From the cell containing the given text, extract its center point as [X, Y] coordinate. 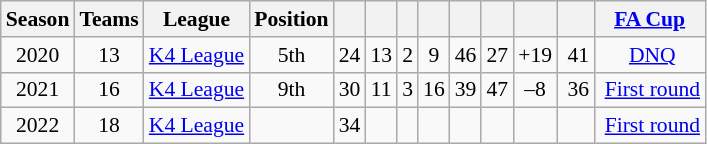
Teams [108, 19]
3 [408, 90]
36 [576, 90]
–8 [535, 90]
Position [291, 19]
9th [291, 90]
27 [497, 55]
5th [291, 55]
30 [350, 90]
24 [350, 55]
DNQ [650, 55]
Season [38, 19]
9 [434, 55]
18 [108, 126]
46 [466, 55]
+19 [535, 55]
2021 [38, 90]
League [196, 19]
39 [466, 90]
FA Cup [650, 19]
2 [408, 55]
2022 [38, 126]
34 [350, 126]
11 [381, 90]
2020 [38, 55]
41 [576, 55]
47 [497, 90]
